Identify which cell holds the provided text, then report its [X, Y] central coordinate. 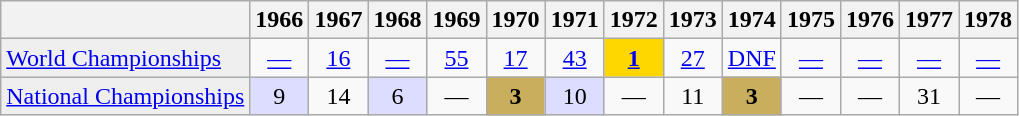
17 [516, 58]
1967 [338, 20]
World Championships [126, 58]
55 [456, 58]
16 [338, 58]
1978 [988, 20]
1970 [516, 20]
43 [574, 58]
9 [280, 96]
10 [574, 96]
1976 [870, 20]
11 [692, 96]
27 [692, 58]
1974 [752, 20]
1973 [692, 20]
1 [634, 58]
1968 [398, 20]
National Championships [126, 96]
6 [398, 96]
14 [338, 96]
1971 [574, 20]
1975 [810, 20]
1977 [930, 20]
31 [930, 96]
1972 [634, 20]
1969 [456, 20]
DNF [752, 58]
1966 [280, 20]
